Search for the cell housing the specified text and yield its (X, Y) center coordinate. 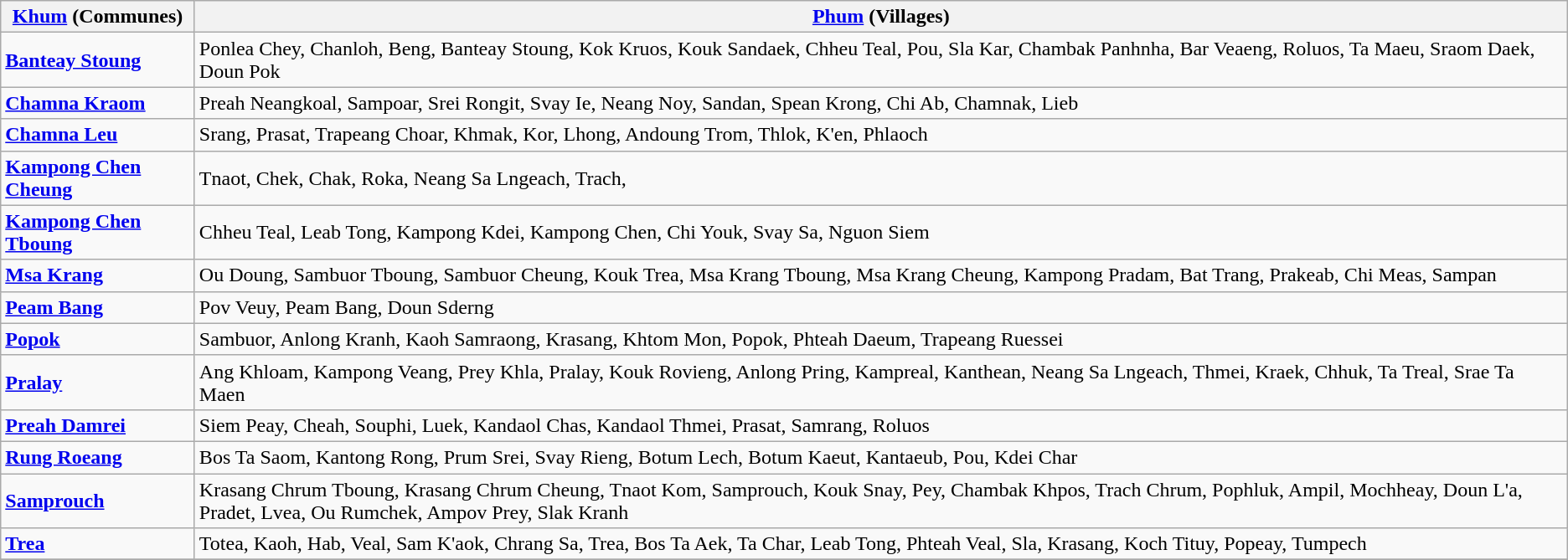
Kampong Chen Cheung (98, 177)
Samprouch (98, 501)
Siem Peay, Cheah, Souphi, Luek, Kandaol Chas, Kandaol Thmei, Prasat, Samrang, Roluos (881, 425)
Pralay (98, 382)
Ou Doung, Sambuor Tboung, Sambuor Cheung, Kouk Trea, Msa Krang Tboung, Msa Krang Cheung, Kampong Pradam, Bat Trang, Prakeab, Chi Meas, Sampan (881, 275)
Preah Neangkoal, Sampoar, Srei Rongit, Svay Ie, Neang Noy, Sandan, Spean Krong, Chi Ab, Chamnak, Lieb (881, 103)
Peam Bang (98, 307)
Bos Ta Saom, Kantong Rong, Prum Srei, Svay Rieng, Botum Lech, Botum Kaeut, Kantaeub, Pou, Kdei Char (881, 457)
Msa Krang (98, 275)
Srang, Prasat, Trapeang Choar, Khmak, Kor, Lhong, Andoung Trom, Thlok, K'en, Phlaoch (881, 135)
Preah Damrei (98, 425)
Rung Roeang (98, 457)
Phum (Villages) (881, 17)
Chamna Kraom (98, 103)
Popok (98, 339)
Chamna Leu (98, 135)
Chheu Teal, Leab Tong, Kampong Kdei, Kampong Chen, Chi Youk, Svay Sa, Nguon Siem (881, 233)
Khum (Communes) (98, 17)
Trea (98, 544)
Totea, Kaoh, Hab, Veal, Sam K'aok, Chrang Sa, Trea, Bos Ta Aek, Ta Char, Leab Tong, Phteah Veal, Sla, Krasang, Koch Tituy, Popeay, Tumpech (881, 544)
Sambuor, Anlong Kranh, Kaoh Samraong, Krasang, Khtom Mon, Popok, Phteah Daeum, Trapeang Ruessei (881, 339)
Tnaot, Chek, Chak, Roka, Neang Sa Lngeach, Trach, (881, 177)
Banteay Stoung (98, 60)
Kampong Chen Tboung (98, 233)
Pov Veuy, Peam Bang, Doun Sderng (881, 307)
